Pinpoint the cell where the given text exists, returning its [X, Y] midpoint coordinate. 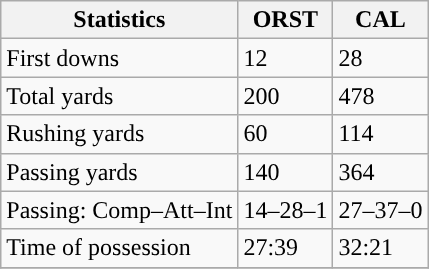
First downs [120, 58]
Rushing yards [120, 134]
114 [380, 134]
Passing yards [120, 172]
Passing: Comp–Att–Int [120, 210]
364 [380, 172]
200 [286, 96]
Total yards [120, 96]
CAL [380, 20]
Time of possession [120, 248]
12 [286, 58]
ORST [286, 20]
60 [286, 134]
32:21 [380, 248]
14–28–1 [286, 210]
478 [380, 96]
140 [286, 172]
27:39 [286, 248]
27–37–0 [380, 210]
Statistics [120, 20]
28 [380, 58]
